Scan for the cell matching the given text and deliver its (X, Y) coordinate at center. 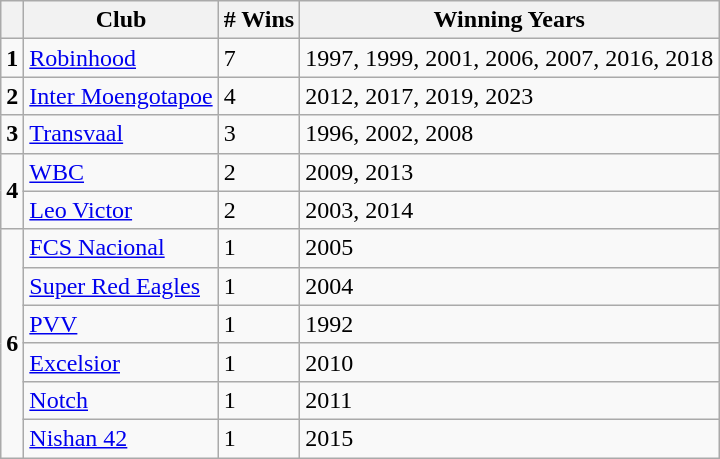
WBC (121, 172)
Leo Victor (121, 210)
Excelsior (121, 362)
2010 (510, 362)
2015 (510, 438)
2012, 2017, 2019, 2023 (510, 96)
Winning Years (510, 20)
2004 (510, 286)
1992 (510, 324)
2005 (510, 248)
2009, 2013 (510, 172)
FCS Nacional (121, 248)
1997, 1999, 2001, 2006, 2007, 2016, 2018 (510, 58)
Inter Moengotapoe (121, 96)
7 (259, 58)
Nishan 42 (121, 438)
Super Red Eagles (121, 286)
Transvaal (121, 134)
2011 (510, 400)
# Wins (259, 20)
6 (12, 343)
Robinhood (121, 58)
1996, 2002, 2008 (510, 134)
2003, 2014 (510, 210)
Notch (121, 400)
Club (121, 20)
PVV (121, 324)
